Determine the (X, Y) coordinate at the center of the cell enclosing the given text.  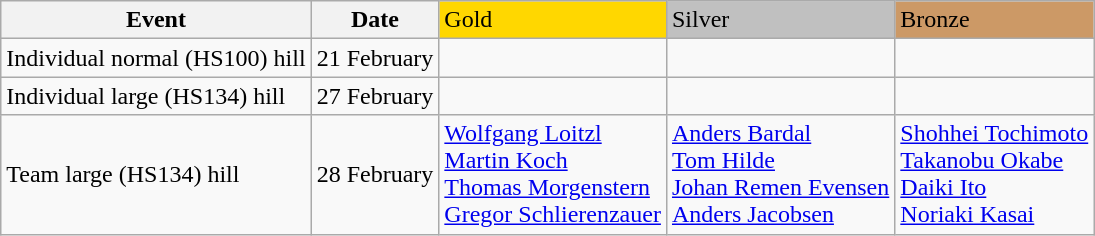
Anders BardalTom HildeJohan Remen EvensenAnders Jacobsen (780, 174)
Gold (553, 20)
Wolfgang LoitzlMartin KochThomas MorgensternGregor Schlierenzauer (553, 174)
Bronze (994, 20)
Individual large (HS134) hill (156, 96)
Shohhei TochimotoTakanobu OkabeDaiki ItoNoriaki Kasai (994, 174)
Date (375, 20)
Individual normal (HS100) hill (156, 58)
28 February (375, 174)
Event (156, 20)
21 February (375, 58)
Silver (780, 20)
Team large (HS134) hill (156, 174)
27 February (375, 96)
